Output the (X, Y) coordinate of the center of the cell containing the given text.  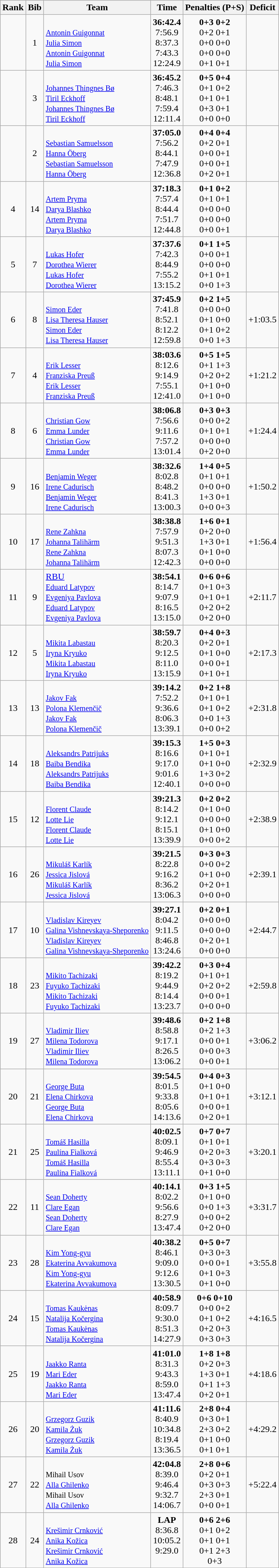
Team (97, 8)
+3:31.7 (263, 1207)
+2:59.8 (263, 985)
Vladimir IlievMilena TodorovaVladimir IlievMilena Todorova (97, 1041)
0+3 0+30+0 0+20+1 0+10+0 0+00+2 0+0 (215, 431)
0+3 0+40+1 0+10+2 0+20+0 0+10+0 0+0 (215, 985)
39:21.58:22.89:16.28:36.213:06.3 (167, 875)
0+7 0+70+1 0+10+2 0+30+3 0+30+1 0+0 (215, 1152)
Aleksandrs PatrijuksBaiba BendikaAleksandrs PatrijuksBaiba Bendika (97, 764)
Tomas KaukėnasNatalija KočerginaTomas KaukėnasNatalija Kočergina (97, 1318)
+2:38.9 (263, 819)
36:42.47:56.98:37.37:43.312:24.9 (167, 43)
1 (35, 43)
0+1 0+20+1 0+10+0 0+00+0 0+00+0 0+1 (215, 209)
Mikita LabastauIryna KryukoMikita LabastauIryna Kryuko (97, 653)
0+2 0+20+1 0+00+0 0+00+1 0+00+0 0+2 (215, 819)
+2:44.7 (263, 930)
40:58.98:09.79:30.08:51.314:27.9 (167, 1318)
41:01.08:31.39:43.38:59.013:47.4 (167, 1374)
1+4 0+50+1 0+10+0 0+01+3 0+10+0 0+3 (215, 486)
1+6 0+10+2 0+01+3 0+10+1 0+00+0 0+0 (215, 542)
0+4 0+30+1 0+00+1 0+10+0 0+10+2 0+1 (215, 1096)
37:05.07:56.28:44.17:47.912:36.8 (167, 153)
Florent ClaudeLotte LieFlorent ClaudeLotte Lie (97, 819)
Christian GowEmma LunderChristian GowEmma Lunder (97, 431)
39:54.58:01.59:33.88:05.614:13.6 (167, 1096)
Lukas HoferDorothea WiererLukas HoferDorothea Wierer (97, 264)
38:59.78:20.39:12.58:11.013:15.9 (167, 653)
+1:21.2 (263, 375)
41:11.68:40.910:34.88:19.413:36.5 (167, 1429)
0+6 0+100+0 0+20+1 0+20+2 0+30+3 0+3 (215, 1318)
0+1 1+50+0 0+10+0 0+00+1 0+10+0 1+3 (215, 264)
Tomáš HasillaPaulína FialkováTomáš HasillaPaulína Fialková (97, 1152)
0+5 1+50+1 1+30+2 0+20+1 0+00+1 0+0 (215, 375)
37:18.37:57.48:44.47:51.712:44.8 (167, 209)
Grzegorz GuzikKamila ŻukGrzegorz GuzikKamila Żuk (97, 1429)
2+8 0+40+3 0+12+3 0+20+1 0+00+1 0+1 (215, 1429)
37:37.67:42.38:44.97:55.213:15.2 (167, 264)
Bib (35, 8)
1+8 1+80+2 0+31+3 0+10+1 1+30+2 0+1 (215, 1374)
0+3 0+20+2 0+10+0 0+00+0 0+00+1 0+1 (215, 43)
40:02.58:09.19:46.98:55.413:11.1 (167, 1152)
Jaakko RantaMari EderJaakko RantaMari Eder (97, 1374)
0+4 0+40+2 0+10+0 0+10+0 0+10+2 0+1 (215, 153)
+2:17.3 (263, 653)
Rank (13, 8)
Vladislav KireyevGalina Vishnevskaya-SheporenkoVladislav KireyevGalina Vishnevskaya-Sheporenko (97, 930)
+2:11.7 (263, 597)
38:06.87:56.69:11.67:57.213:01.4 (167, 431)
+3:20.1 (263, 1152)
Jakov FakPolona KlemenčičJakov FakPolona Klemenčič (97, 708)
+1:03.5 (263, 320)
40:38.28:46.19:09.09:12.613:30.5 (167, 1263)
0+2 1+80+1 0+10+1 0+20+0 1+30+0 0+2 (215, 708)
+4:29.2 (263, 1429)
2+8 0+60+2 0+10+3 0+32+3 0+10+0 0+1 (215, 1484)
39:14.27:52.29:36.68:06.313:39.1 (167, 708)
0+4 0+30+2 0+10+1 0+00+0 0+10+1 0+1 (215, 653)
+2:32.9 (263, 764)
+4:18.6 (263, 1374)
Mikito TachizakiFuyuko TachizakiMikito TachizakiFuyuko Tachizaki (97, 985)
+2:31.8 (263, 708)
3 (35, 98)
39:48.68:58.89:17.18:26.513:06.2 (167, 1041)
Deficit (263, 8)
0+6 0+60+1 0+30+1 0+10+2 0+20+2 0+0 (215, 597)
0+3 0+30+0 0+20+1 0+00+2 0+10+0 0+0 (215, 875)
Artem PrymaDarya BlashkoArtem PrymaDarya Blashko (97, 209)
1+5 0+30+1 0+10+1 0+01+3 0+20+0 0+0 (215, 764)
0+5 0+70+3 0+30+0 0+10+1 0+30+1 0+0 (215, 1263)
38:38.87:57.99:51.38:07.312:42.3 (167, 542)
Mikuláš KarlíkJessica JislováMikuláš KarlíkJessica Jislová (97, 875)
40:14.18:02.29:56.68:27.913:47.4 (167, 1207)
2 (35, 153)
0+2 1+50+0 0+00+1 0+00+1 0+20+0 1+3 (215, 320)
+3:55.8 (263, 1263)
39:21.38:14.29:12.18:15.113:39.9 (167, 819)
0+2 1+80+2 1+30+0 0+10+0 0+30+0 0+1 (215, 1041)
+5:22.4 (263, 1484)
0+6 2+60+1 0+20+1 0+10+1 2+30+3 (215, 1540)
Johannes Thingnes BøTiril EckhoffJohannes Thingnes BøTiril Eckhoff (97, 98)
RBUEduard LatypovEvgeniya PavlovaEduard LatypovEvgeniya Pavlova (97, 597)
+4:16.5 (263, 1318)
+3:12.1 (263, 1096)
0+3 1+50+1 0+00+0 1+30+0 0+20+2 0+0 (215, 1207)
+2:39.1 (263, 875)
Kim Yong-gyuEkaterina AvvakumovaKim Yong-gyuEkaterina Avvakumova (97, 1263)
39:27.18:04.29:11.58:46.813:24.6 (167, 930)
Benjamin WegerIrene CadurischBenjamin WegerIrene Cadurisch (97, 486)
+3:06.2 (263, 1041)
Krešimir CrnkovićAnika KožicaKrešimir CrnkovićAnika Kožica (97, 1540)
Time (167, 8)
Sebastian SamuelssonHanna ÖbergSebastian SamuelssonHanna Öberg (97, 153)
+1:24.4 (263, 431)
42:04.88:39.09:46.49:32.714:06.7 (167, 1484)
+1:50.2 (263, 486)
0+5 0+40+1 0+20+1 0+10+3 0+10+0 0+0 (215, 98)
0+2 0+10+0 0+00+0 0+00+2 0+10+0 0+0 (215, 930)
37:45.97:41.88:52.18:12.212:59.8 (167, 320)
39:42.28:19.29:44.98:14.413:23.7 (167, 985)
39:15.38:16.69:17.09:01.612:40.1 (167, 764)
38:03.68:12.69:14.97:55.112:41.0 (167, 375)
Mihail UsovAlla GhilenkoMihail UsovAlla Ghilenko (97, 1484)
38:32.68:02.88:48.28:41.313:00.3 (167, 486)
36:45.27:46.38:48.17:59.412:11.4 (167, 98)
Simon EderLisa Theresa HauserSimon EderLisa Theresa Hauser (97, 320)
Antonin GuigonnatJulia SimonAntonin GuigonnatJulia Simon (97, 43)
Sean DohertyClare EganSean DohertyClare Egan (97, 1207)
Erik LesserFranziska PreußErik LesserFranziska Preuß (97, 375)
Penalties (P+S) (215, 8)
Rene ZahknaJohanna TalihärmRene ZahknaJohanna Talihärm (97, 542)
LAP8:36.810:05.29:29.0 (167, 1540)
38:54.18:14.79:07.98:16.513:15.0 (167, 597)
+1:56.4 (263, 542)
George ButaElena ChirkovaGeorge ButaElena Chirkova (97, 1096)
